Search for the cell housing the specified text and yield its [X, Y] center coordinate. 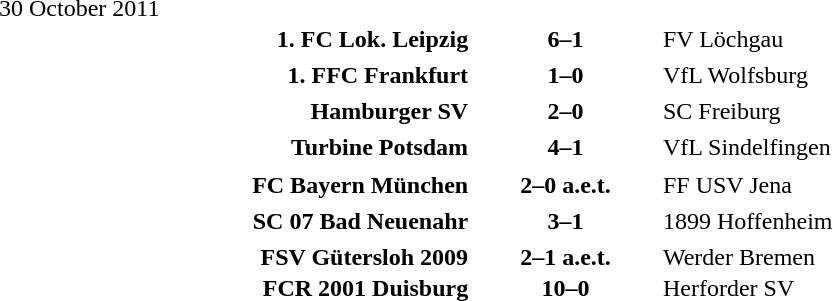
2–0 [566, 111]
2–0 a.e.t. [566, 185]
4–1 [566, 147]
1–0 [566, 75]
2–1 a.e.t. [566, 257]
3–1 [566, 221]
6–1 [566, 39]
